Identify which cell holds the provided text, then report its (x, y) central coordinate. 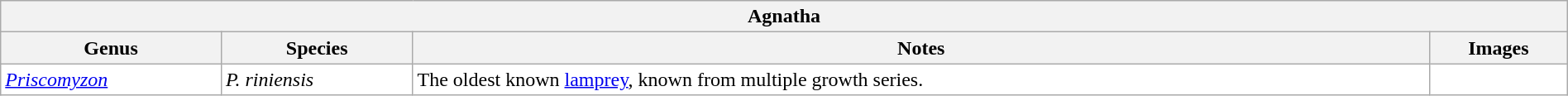
Genus (111, 48)
Agnatha (784, 17)
Notes (921, 48)
P. riniensis (317, 79)
The oldest known lamprey, known from multiple growth series. (921, 79)
Priscomyzon (111, 79)
Images (1499, 48)
Species (317, 48)
